Capture the cell that displays the provided text and extract its [x, y] central coordinate. 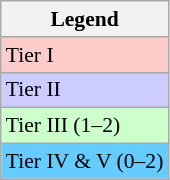
Tier II [85, 90]
Tier III (1–2) [85, 126]
Tier I [85, 55]
Tier IV & V (0–2) [85, 162]
Legend [85, 19]
